Locate the cell with the specified text and output its [X, Y] center coordinate. 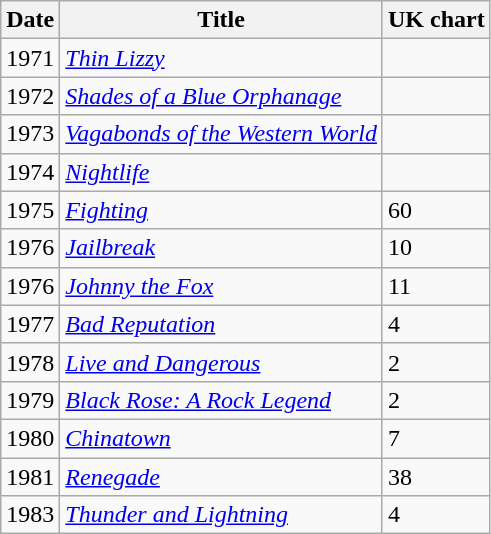
Johnny the Fox [222, 286]
1974 [30, 172]
1971 [30, 58]
1978 [30, 362]
Shades of a Blue Orphanage [222, 96]
Title [222, 20]
Nightlife [222, 172]
Date [30, 20]
UK chart [436, 20]
10 [436, 248]
Chinatown [222, 438]
7 [436, 438]
38 [436, 477]
1983 [30, 515]
1977 [30, 324]
60 [436, 210]
Fighting [222, 210]
Renegade [222, 477]
Thunder and Lightning [222, 515]
1980 [30, 438]
Thin Lizzy [222, 58]
1975 [30, 210]
1981 [30, 477]
1973 [30, 134]
1972 [30, 96]
Vagabonds of the Western World [222, 134]
Live and Dangerous [222, 362]
11 [436, 286]
1979 [30, 400]
Black Rose: A Rock Legend [222, 400]
Bad Reputation [222, 324]
Jailbreak [222, 248]
